Pinpoint the cell where the given text exists, returning its [X, Y] midpoint coordinate. 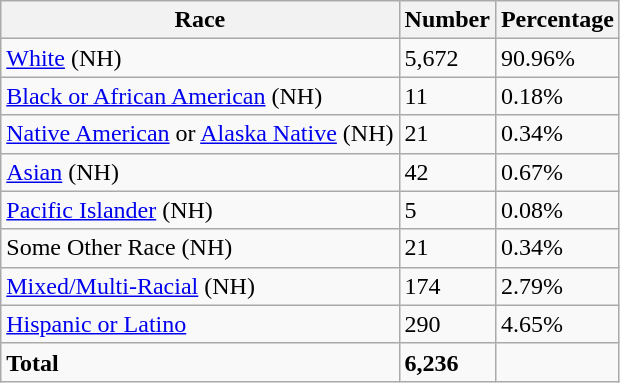
Hispanic or Latino [200, 324]
0.18% [557, 96]
2.79% [557, 286]
Black or African American (NH) [200, 96]
290 [447, 324]
4.65% [557, 324]
0.08% [557, 210]
5 [447, 210]
Percentage [557, 20]
Number [447, 20]
Native American or Alaska Native (NH) [200, 134]
42 [447, 172]
Asian (NH) [200, 172]
5,672 [447, 58]
Race [200, 20]
90.96% [557, 58]
11 [447, 96]
Some Other Race (NH) [200, 248]
174 [447, 286]
White (NH) [200, 58]
Total [200, 362]
Pacific Islander (NH) [200, 210]
0.67% [557, 172]
Mixed/Multi-Racial (NH) [200, 286]
6,236 [447, 362]
